Scan for the cell matching the given text and deliver its [X, Y] coordinate at center. 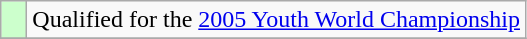
Qualified for the 2005 Youth World Championship [276, 20]
